Return the (X, Y) coordinate for the center point of the cell that contains the specified text.  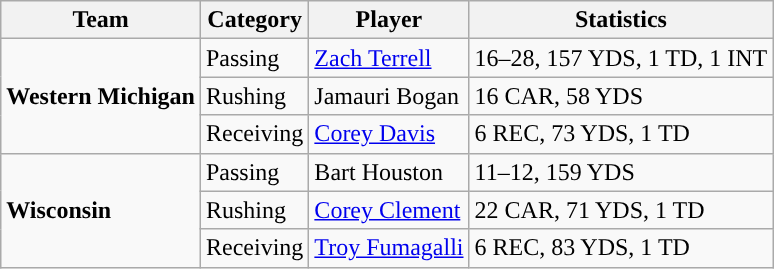
Player (389, 20)
6 REC, 73 YDS, 1 TD (621, 134)
Western Michigan (101, 96)
11–12, 159 YDS (621, 172)
Corey Clement (389, 210)
Statistics (621, 20)
22 CAR, 71 YDS, 1 TD (621, 210)
Corey Davis (389, 134)
16 CAR, 58 YDS (621, 96)
Troy Fumagalli (389, 248)
6 REC, 83 YDS, 1 TD (621, 248)
Jamauri Bogan (389, 96)
16–28, 157 YDS, 1 TD, 1 INT (621, 58)
Zach Terrell (389, 58)
Wisconsin (101, 210)
Team (101, 20)
Bart Houston (389, 172)
Category (254, 20)
